Extract the [x, y] coordinate from the center of the cell holding the provided text.  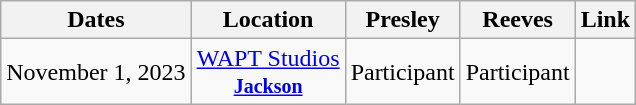
November 1, 2023 [96, 72]
Presley [402, 20]
Link [605, 20]
Location [268, 20]
Dates [96, 20]
WAPT StudiosJackson [268, 72]
Reeves [518, 20]
